From the cell containing the given text, extract its center point as (X, Y) coordinate. 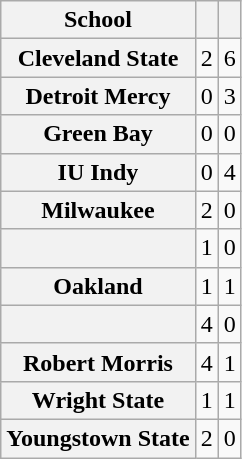
Detroit Mercy (98, 96)
6 (230, 58)
Milwaukee (98, 210)
Green Bay (98, 134)
Oakland (98, 286)
School (98, 20)
Cleveland State (98, 58)
Youngstown State (98, 438)
Wright State (98, 400)
IU Indy (98, 172)
3 (230, 96)
Robert Morris (98, 362)
